Determine the [x, y] coordinate at the center of the cell enclosing the given text.  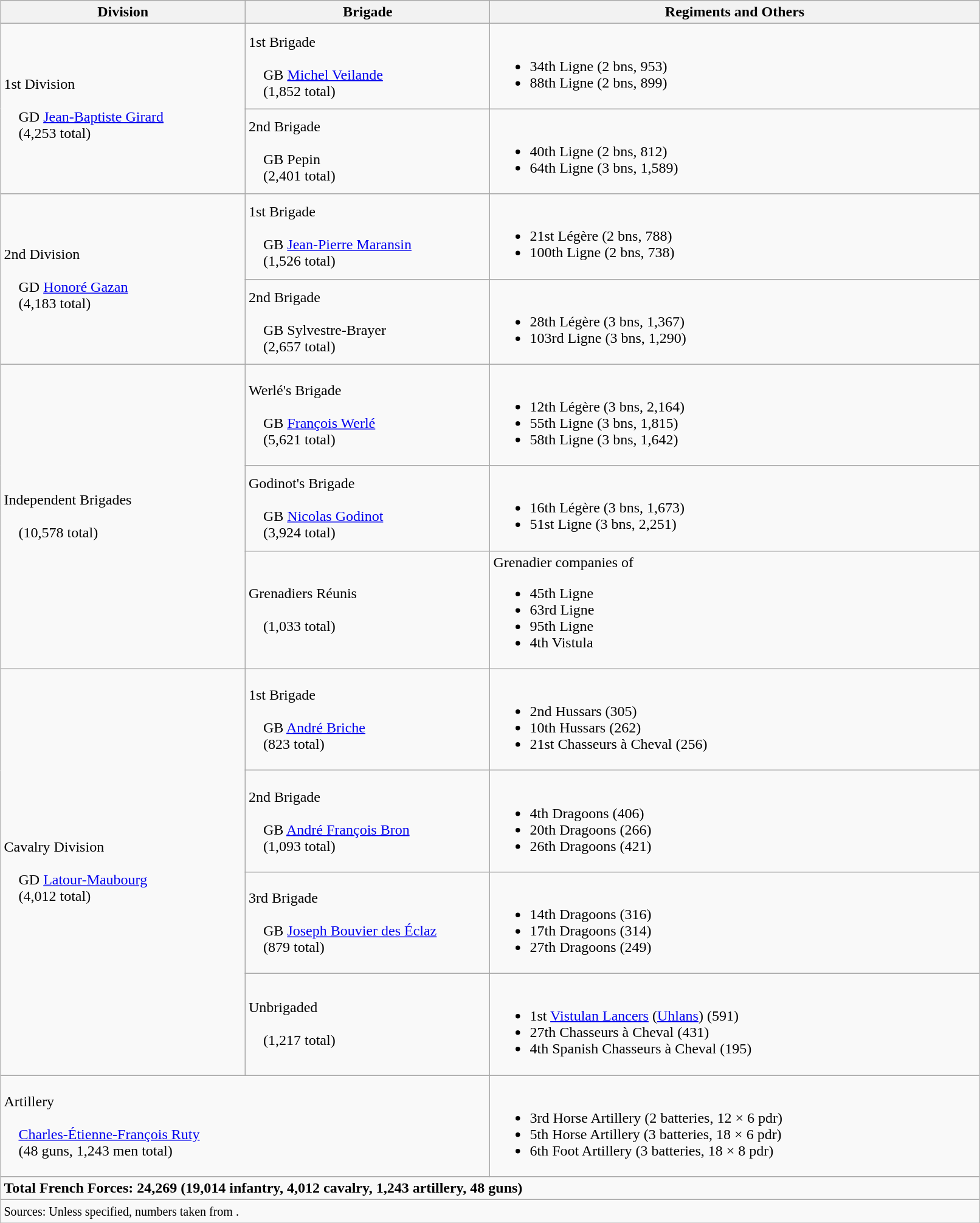
1st Brigade GB Michel Veilande (1,852 total) [367, 66]
3rd Horse Artillery (2 batteries, 12 × 6 pdr)5th Horse Artillery (3 batteries, 18 × 6 pdr)6th Foot Artillery (3 batteries, 18 × 8 pdr) [734, 1126]
Total French Forces: 24,269 (19,014 infantry, 4,012 cavalry, 1,243 artillery, 48 guns) [490, 1188]
Werlé's Brigade GB François Werlé (5,621 total) [367, 415]
2nd Brigade GB Pepin (2,401 total) [367, 151]
2nd Division GD Honoré Gazan (4,183 total) [123, 279]
2nd Brigade GB André François Bron (1,093 total) [367, 821]
Division [123, 12]
Artillery Charles-Étienne-François Ruty (48 guns, 1,243 men total) [246, 1126]
Brigade [367, 12]
Independent Brigades (10,578 total) [123, 517]
14th Dragoons (316)17th Dragoons (314)27th Dragoons (249) [734, 923]
12th Légère (3 bns, 2,164)55th Ligne (3 bns, 1,815)58th Ligne (3 bns, 1,642) [734, 415]
1st Brigade GB Jean-Pierre Maransin (1,526 total) [367, 236]
Cavalry Division GD Latour-Maubourg (4,012 total) [123, 872]
1st Division GD Jean-Baptiste Girard (4,253 total) [123, 109]
2nd Hussars (305)10th Hussars (262)21st Chasseurs à Cheval (256) [734, 720]
Regiments and Others [734, 12]
Grenadiers Réunis (1,033 total) [367, 610]
2nd Brigade GB Sylvestre-Brayer (2,657 total) [367, 322]
3rd Brigade GB Joseph Bouvier des Éclaz (879 total) [367, 923]
21st Légère (2 bns, 788)100th Ligne (2 bns, 738) [734, 236]
1st Brigade GB André Briche (823 total) [367, 720]
16th Légère (3 bns, 1,673)51st Ligne (3 bns, 2,251) [734, 508]
Godinot's Brigade GB Nicolas Godinot (3,924 total) [367, 508]
34th Ligne (2 bns, 953)88th Ligne (2 bns, 899) [734, 66]
Grenadier companies of45th Ligne63rd Ligne95th Ligne4th Vistula [734, 610]
Sources: Unless specified, numbers taken from . [490, 1211]
Unbrigaded (1,217 total) [367, 1024]
40th Ligne (2 bns, 812)64th Ligne (3 bns, 1,589) [734, 151]
1st Vistulan Lancers (Uhlans) (591)27th Chasseurs à Cheval (431)4th Spanish Chasseurs à Cheval (195) [734, 1024]
28th Légère (3 bns, 1,367)103rd Ligne (3 bns, 1,290) [734, 322]
4th Dragoons (406)20th Dragoons (266)26th Dragoons (421) [734, 821]
